Pinpoint the cell where the given text exists, returning its [X, Y] midpoint coordinate. 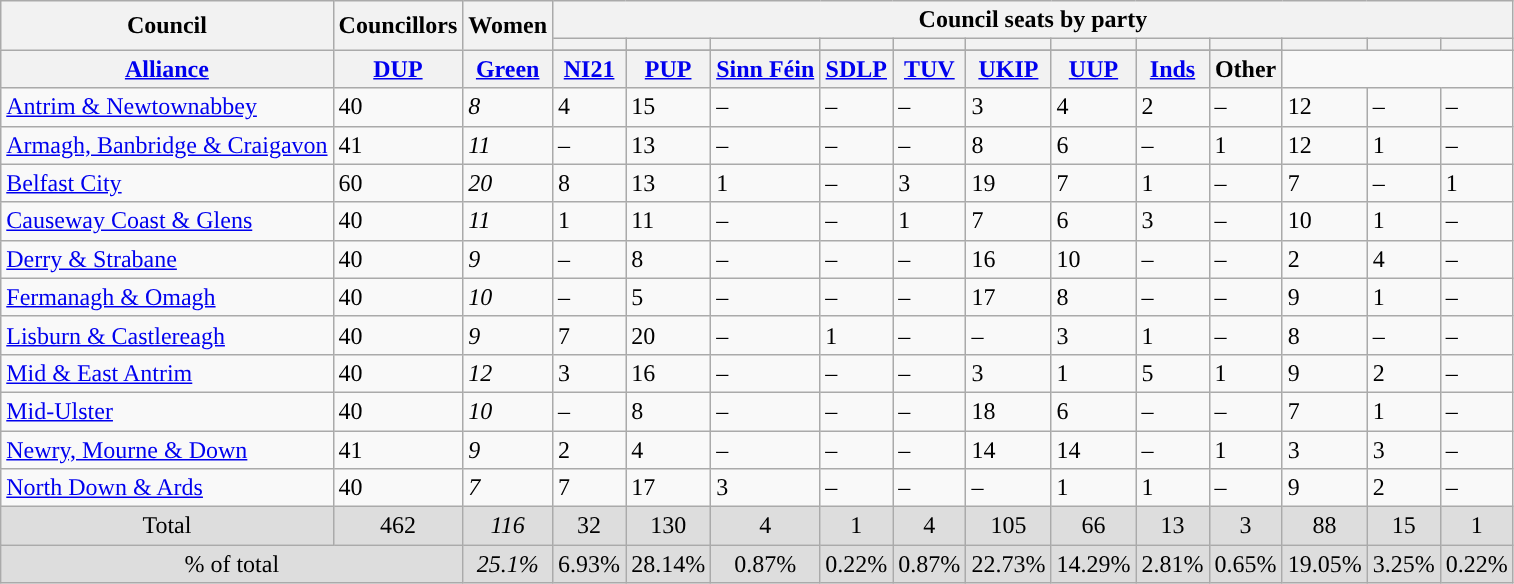
Alliance [167, 69]
462 [398, 526]
3.25% [1404, 564]
Armagh, Banbridge & Craigavon [167, 145]
88 [1324, 526]
SDLP [856, 69]
6.93% [590, 564]
18 [1008, 411]
Councillors [398, 26]
130 [668, 526]
Mid & East Antrim [167, 373]
Lisburn & Castlereagh [167, 335]
NI21 [590, 69]
Antrim & Newtownabbey [167, 107]
Causeway Coast & Glens [167, 221]
UKIP [1008, 69]
North Down & Ards [167, 488]
Sinn Féin [766, 69]
Green [508, 69]
Total [167, 526]
TUV [930, 69]
Belfast City [167, 183]
Council seats by party [1034, 20]
Other [1246, 69]
DUP [398, 69]
66 [1094, 526]
60 [398, 183]
28.14% [668, 564]
PUP [668, 69]
32 [590, 526]
14.29% [1094, 564]
2.81% [1172, 564]
19.05% [1324, 564]
19 [1008, 183]
105 [1008, 526]
UUP [1094, 69]
Women [508, 26]
22.73% [1008, 564]
Inds [1172, 69]
Derry & Strabane [167, 259]
Newry, Mourne & Down [167, 449]
25.1% [508, 564]
Fermanagh & Omagh [167, 297]
0.65% [1246, 564]
Council [167, 26]
116 [508, 526]
Mid-Ulster [167, 411]
% of total [232, 564]
